Return the [x, y] coordinate for the center point of the cell that contains the specified text.  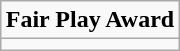
Fair Play Award [90, 20]
